Provide the [X, Y] coordinate of the cell's center where the given text is located.  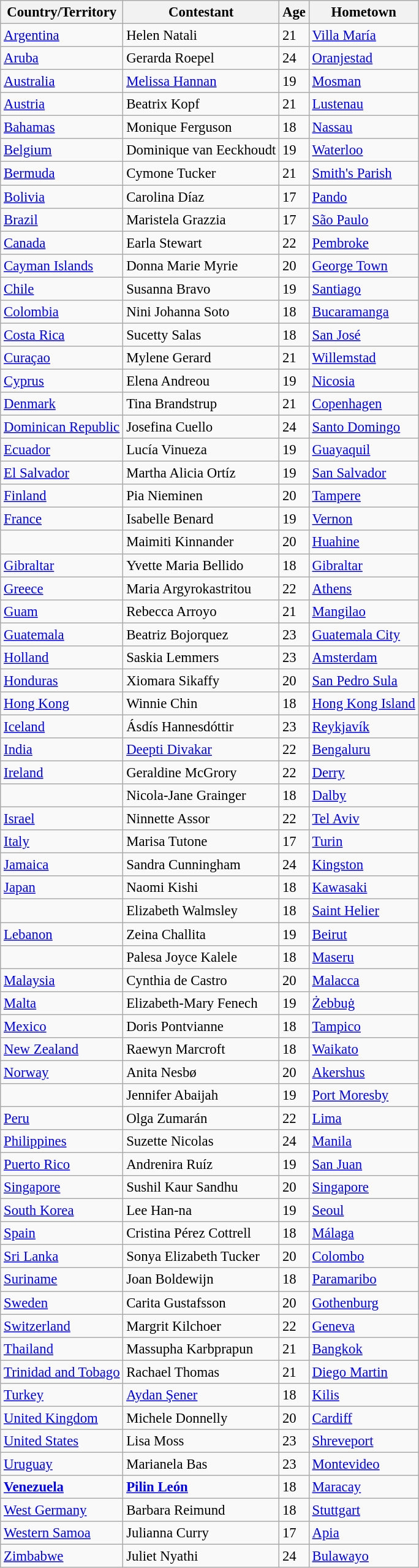
Lima [364, 1118]
Pilin León [201, 1487]
Maria Argyrokastritou [201, 588]
United Kingdom [62, 1418]
Akershus [364, 1072]
Nini Johanna Soto [201, 312]
Country/Territory [62, 12]
Diego Martin [364, 1372]
Turin [364, 842]
Juliet Nyathi [201, 1556]
Cardiff [364, 1418]
Martha Alicia Ortíz [201, 473]
Bolivia [62, 197]
Turkey [62, 1395]
Tina Brandstrup [201, 404]
India [62, 750]
Hong Kong [62, 704]
Pia Nieminen [201, 496]
Guayaquil [364, 450]
Dalby [364, 796]
George Town [364, 265]
Monique Ferguson [201, 127]
Lebanon [62, 934]
Philippines [62, 1141]
Vernon [364, 519]
Willemstad [364, 358]
Lustenau [364, 104]
Dominican Republic [62, 427]
Xiomara Sikaffy [201, 680]
Geneva [364, 1326]
Andrenira Ruíz [201, 1165]
Josefina Cuello [201, 427]
Amsterdam [364, 658]
Lucía Vinueza [201, 450]
Bucaramanga [364, 312]
Argentina [62, 36]
Maimiti Kinnander [201, 542]
Ninnette Assor [201, 819]
Stuttgart [364, 1510]
Rachael Thomas [201, 1372]
Carita Gustafsson [201, 1303]
Sweden [62, 1303]
Peru [62, 1118]
Contestant [201, 12]
Switzerland [62, 1326]
Norway [62, 1072]
Massupha Karbprapun [201, 1349]
Puerto Rico [62, 1165]
Malta [62, 1003]
Ireland [62, 773]
Melissa Hannan [201, 82]
Seoul [364, 1211]
Cristina Pérez Cottrell [201, 1233]
Waterloo [364, 150]
Maristela Grazzia [201, 219]
Olga Zumarán [201, 1118]
Holland [62, 658]
San Juan [364, 1165]
Bermuda [62, 173]
France [62, 519]
Nassau [364, 127]
Joan Boldewijn [201, 1280]
Bengaluru [364, 750]
Canada [62, 243]
West Germany [62, 1510]
Santo Domingo [364, 427]
Malaysia [62, 980]
Spain [62, 1233]
Málaga [364, 1233]
Villa María [364, 36]
Elena Andreou [201, 381]
Australia [62, 82]
Deepti Divakar [201, 750]
El Salvador [62, 473]
Western Samoa [62, 1533]
Japan [62, 888]
Pembroke [364, 243]
Curaçao [62, 358]
New Zealand [62, 1049]
Thailand [62, 1349]
Marianela Bas [201, 1464]
Colombo [364, 1257]
Sushil Kaur Sandhu [201, 1187]
Trinidad and Tobago [62, 1372]
Gerarda Roepel [201, 58]
Venezuela [62, 1487]
Sucetty Salas [201, 335]
Ásdís Hannesdóttir [201, 726]
Suriname [62, 1280]
Austria [62, 104]
Cayman Islands [62, 265]
Bangkok [364, 1349]
Guam [62, 611]
Guatemala City [364, 634]
Anita Nesbø [201, 1072]
Jennifer Abaijah [201, 1095]
Zeina Challita [201, 934]
Reykjavík [364, 726]
Naomi Kishi [201, 888]
Yvette Maria Bellido [201, 565]
Doris Pontvianne [201, 1026]
Carolina Díaz [201, 197]
Cynthia de Castro [201, 980]
Guatemala [62, 634]
Lee Han-na [201, 1211]
Elizabeth Walmsley [201, 911]
Tel Aviv [364, 819]
Helen Natali [201, 36]
Julianna Curry [201, 1533]
Cyprus [62, 381]
Bahamas [62, 127]
Malacca [364, 980]
Honduras [62, 680]
Tampico [364, 1026]
Susanna Bravo [201, 289]
San José [364, 335]
Jamaica [62, 865]
Copenhagen [364, 404]
Italy [62, 842]
Geraldine McGrory [201, 773]
Age [294, 12]
Gothenburg [364, 1303]
Beatriz Bojorquez [201, 634]
Ecuador [62, 450]
Costa Rica [62, 335]
Uruguay [62, 1464]
Tampere [364, 496]
Israel [62, 819]
Denmark [62, 404]
Finland [62, 496]
Pando [364, 197]
Montevideo [364, 1464]
Waikato [364, 1049]
Barbara Reimund [201, 1510]
Margrit Kilchoer [201, 1326]
Athens [364, 588]
Palesa Joyce Kalele [201, 957]
Zimbabwe [62, 1556]
Earla Stewart [201, 243]
South Korea [62, 1211]
Żebbuġ [364, 1003]
Maracay [364, 1487]
Kilis [364, 1395]
Brazil [62, 219]
Greece [62, 588]
Sonya Elizabeth Tucker [201, 1257]
Smith's Parish [364, 173]
San Salvador [364, 473]
Colombia [62, 312]
Chile [62, 289]
Saskia Lemmers [201, 658]
Cymone Tucker [201, 173]
Hong Kong Island [364, 704]
Shreveport [364, 1441]
Maseru [364, 957]
Bulawayo [364, 1556]
San Pedro Sula [364, 680]
Huahine [364, 542]
Rebecca Arroyo [201, 611]
Donna Marie Myrie [201, 265]
Nicola-Jane Grainger [201, 796]
Raewyn Marcroft [201, 1049]
Derry [364, 773]
Beirut [364, 934]
Santiago [364, 289]
Nicosia [364, 381]
Paramaribo [364, 1280]
Michele Donnelly [201, 1418]
Marisa Tutone [201, 842]
United States [62, 1441]
Iceland [62, 726]
Elizabeth-Mary Fenech [201, 1003]
Aydan Şener [201, 1395]
Lisa Moss [201, 1441]
Belgium [62, 150]
Hometown [364, 12]
Dominique van Eeckhoudt [201, 150]
Sandra Cunningham [201, 865]
Suzette Nicolas [201, 1141]
Mexico [62, 1026]
Port Moresby [364, 1095]
São Paulo [364, 219]
Kingston [364, 865]
Manila [364, 1141]
Winnie Chin [201, 704]
Aruba [62, 58]
Kawasaki [364, 888]
Saint Helier [364, 911]
Mylene Gerard [201, 358]
Mosman [364, 82]
Beatrix Kopf [201, 104]
Mangilao [364, 611]
Oranjestad [364, 58]
Isabelle Benard [201, 519]
Sri Lanka [62, 1257]
Apia [364, 1533]
